Extract the [x, y] coordinate from the center of the cell holding the provided text.  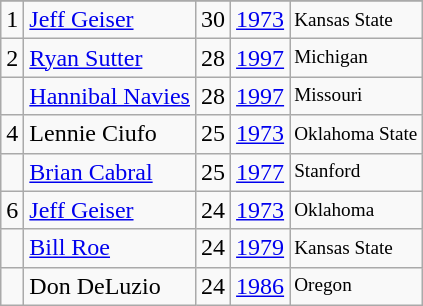
Bill Roe [110, 248]
Oklahoma State [356, 134]
Ryan Sutter [110, 58]
Oklahoma [356, 210]
4 [12, 134]
1 [12, 20]
2 [12, 58]
Michigan [356, 58]
Missouri [356, 96]
Oregon [356, 286]
Don DeLuzio [110, 286]
6 [12, 210]
1979 [260, 248]
Lennie Ciufo [110, 134]
Stanford [356, 172]
1986 [260, 286]
Brian Cabral [110, 172]
30 [212, 20]
1977 [260, 172]
Hannibal Navies [110, 96]
